Identify which cell holds the provided text, then report its (X, Y) central coordinate. 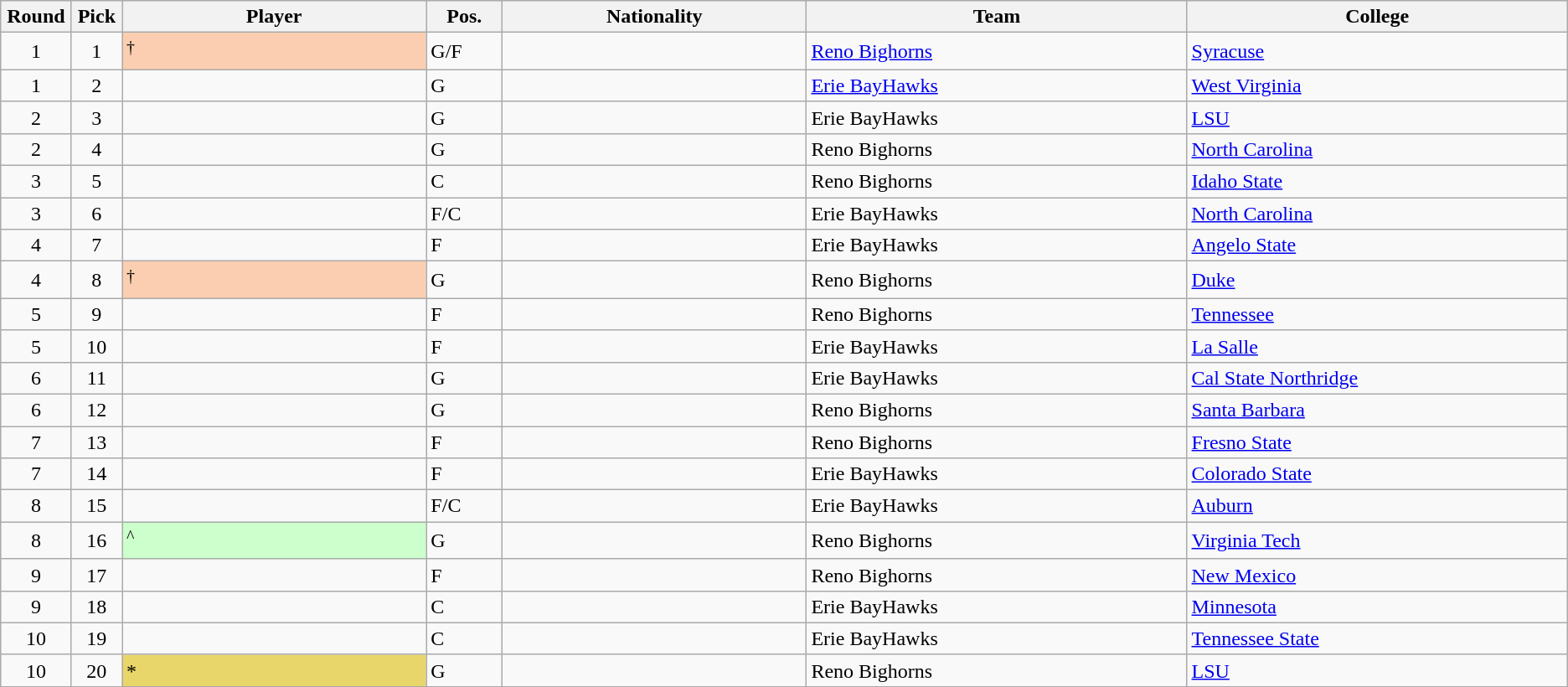
19 (96, 638)
Angelo State (1377, 245)
Idaho State (1377, 182)
Fresno State (1377, 442)
11 (96, 378)
16 (96, 541)
Virginia Tech (1377, 541)
Player (275, 17)
20 (96, 670)
Tennessee (1377, 314)
14 (96, 474)
^ (275, 541)
Auburn (1377, 506)
13 (96, 442)
Cal State Northridge (1377, 378)
Round (36, 17)
West Virginia (1377, 85)
Minnesota (1377, 607)
Duke (1377, 280)
17 (96, 575)
15 (96, 506)
La Salle (1377, 346)
Colorado State (1377, 474)
Pos. (464, 17)
Nationality (655, 17)
Team (997, 17)
Santa Barbara (1377, 410)
Tennessee State (1377, 638)
* (275, 670)
New Mexico (1377, 575)
G/F (464, 52)
Syracuse (1377, 52)
18 (96, 607)
12 (96, 410)
Pick (96, 17)
College (1377, 17)
